Output the (x, y) coordinate of the center of the cell containing the given text.  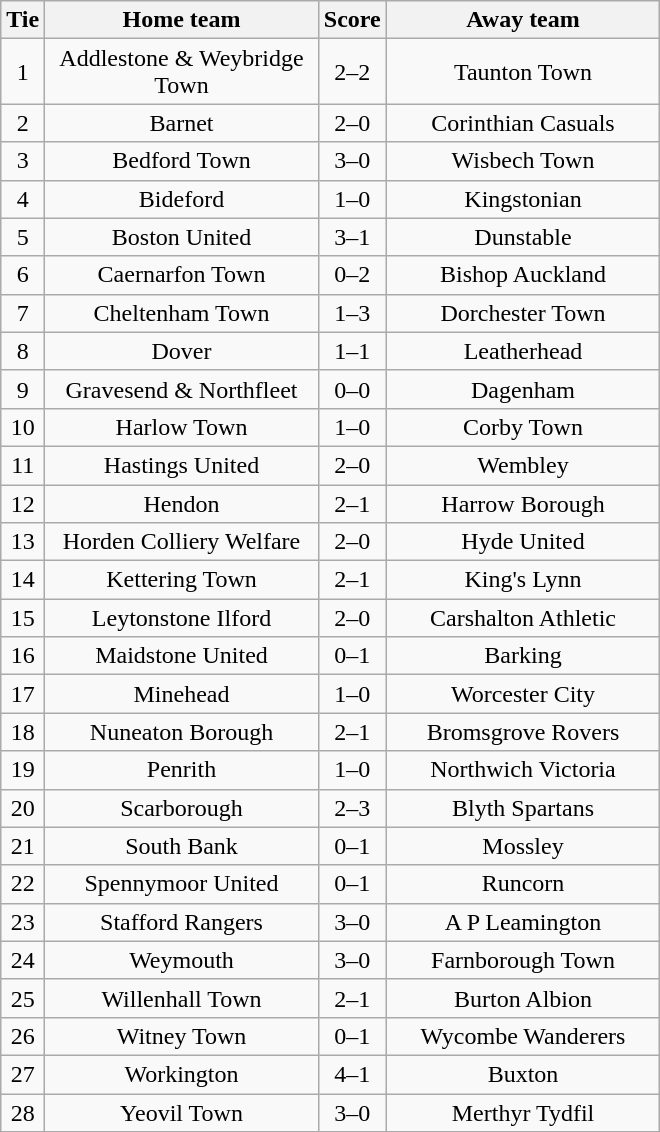
Nuneaton Borough (182, 732)
Northwich Victoria (523, 770)
Wisbech Town (523, 161)
Kingstonian (523, 199)
Dorchester Town (523, 313)
Leatherhead (523, 351)
27 (23, 1074)
Dunstable (523, 237)
Bromsgrove Rovers (523, 732)
Scarborough (182, 808)
25 (23, 998)
Bishop Auckland (523, 275)
5 (23, 237)
Buxton (523, 1074)
3 (23, 161)
Hendon (182, 503)
Harlow Town (182, 427)
King's Lynn (523, 580)
Caernarfon Town (182, 275)
1 (23, 72)
Addlestone & Weybridge Town (182, 72)
Home team (182, 20)
Bedford Town (182, 161)
21 (23, 846)
0–2 (352, 275)
Barking (523, 656)
Workington (182, 1074)
Hastings United (182, 465)
15 (23, 618)
2–3 (352, 808)
13 (23, 542)
Wembley (523, 465)
Farnborough Town (523, 960)
28 (23, 1113)
A P Leamington (523, 922)
Maidstone United (182, 656)
8 (23, 351)
Away team (523, 20)
26 (23, 1036)
Carshalton Athletic (523, 618)
Boston United (182, 237)
Blyth Spartans (523, 808)
Penrith (182, 770)
2 (23, 123)
Dagenham (523, 389)
Tie (23, 20)
Horden Colliery Welfare (182, 542)
3–1 (352, 237)
Runcorn (523, 884)
Worcester City (523, 694)
Gravesend & Northfleet (182, 389)
14 (23, 580)
20 (23, 808)
Willenhall Town (182, 998)
6 (23, 275)
Burton Albion (523, 998)
23 (23, 922)
Weymouth (182, 960)
1–1 (352, 351)
18 (23, 732)
22 (23, 884)
Mossley (523, 846)
Wycombe Wanderers (523, 1036)
Yeovil Town (182, 1113)
0–0 (352, 389)
Dover (182, 351)
Stafford Rangers (182, 922)
Score (352, 20)
2–2 (352, 72)
Harrow Borough (523, 503)
Kettering Town (182, 580)
11 (23, 465)
7 (23, 313)
4–1 (352, 1074)
9 (23, 389)
Bideford (182, 199)
Corby Town (523, 427)
10 (23, 427)
24 (23, 960)
16 (23, 656)
1–3 (352, 313)
19 (23, 770)
4 (23, 199)
17 (23, 694)
Minehead (182, 694)
12 (23, 503)
Barnet (182, 123)
Corinthian Casuals (523, 123)
Leytonstone Ilford (182, 618)
Merthyr Tydfil (523, 1113)
Hyde United (523, 542)
South Bank (182, 846)
Cheltenham Town (182, 313)
Spennymoor United (182, 884)
Taunton Town (523, 72)
Witney Town (182, 1036)
